Return the (x, y) coordinate for the center point of the cell that contains the specified text.  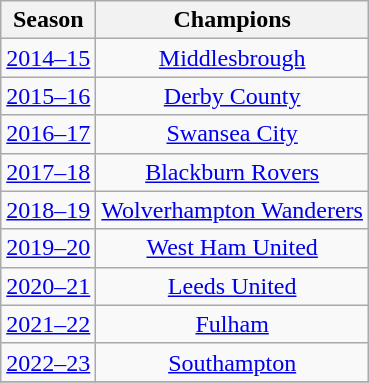
Fulham (232, 324)
2019–20 (48, 248)
Southampton (232, 362)
2022–23 (48, 362)
Derby County (232, 96)
2014–15 (48, 58)
West Ham United (232, 248)
Blackburn Rovers (232, 172)
2015–16 (48, 96)
2016–17 (48, 134)
Leeds United (232, 286)
2017–18 (48, 172)
Wolverhampton Wanderers (232, 210)
2020–21 (48, 286)
Swansea City (232, 134)
Middlesbrough (232, 58)
Season (48, 20)
Champions (232, 20)
2018–19 (48, 210)
2021–22 (48, 324)
